Find where the given text appears and provide that cell's center as [x, y] coordinate. 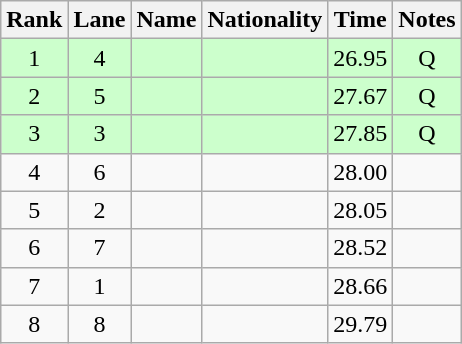
28.66 [360, 286]
Nationality [265, 20]
26.95 [360, 58]
Notes [427, 20]
28.52 [360, 248]
Name [166, 20]
Time [360, 20]
Rank [34, 20]
29.79 [360, 324]
28.05 [360, 210]
27.85 [360, 134]
27.67 [360, 96]
28.00 [360, 172]
Lane [100, 20]
